Capture the cell that displays the provided text and extract its [X, Y] central coordinate. 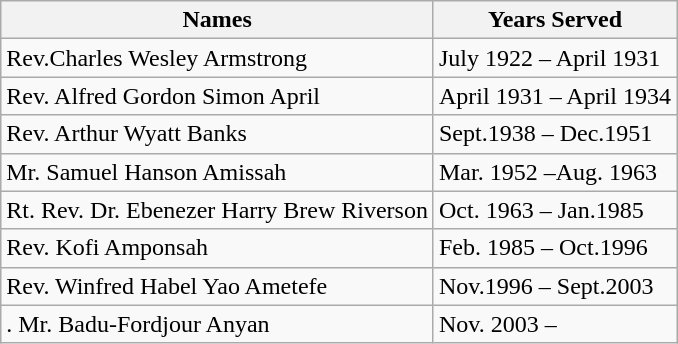
Rev. Winfred Habel Yao Ametefe [218, 286]
Rt. Rev. Dr. Ebenezer Harry Brew Riverson [218, 210]
Rev.Charles Wesley Armstrong [218, 58]
Nov. 2003 – [554, 324]
Feb. 1985 – Oct.1996 [554, 248]
Nov.1996 – Sept.2003 [554, 286]
Rev. Kofi Amponsah [218, 248]
July 1922 – April 1931 [554, 58]
Rev. Alfred Gordon Simon April [218, 96]
. Mr. Badu-Fordjour Anyan [218, 324]
Oct. 1963 – Jan.1985 [554, 210]
Sept.1938 – Dec.1951 [554, 134]
Mr. Samuel Hanson Amissah [218, 172]
April 1931 – April 1934 [554, 96]
Names [218, 20]
Years Served [554, 20]
Mar. 1952 –Aug. 1963 [554, 172]
Rev. Arthur Wyatt Banks [218, 134]
